Provide the [X, Y] coordinate of the cell's center where the given text is located.  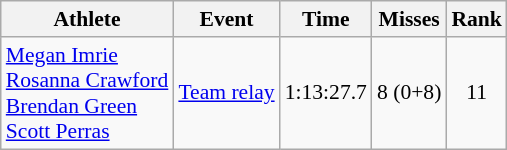
8 (0+8) [409, 93]
11 [476, 93]
Time [326, 19]
Rank [476, 19]
Athlete [88, 19]
Megan ImrieRosanna CrawfordBrendan GreenScott Perras [88, 93]
Team relay [226, 93]
Misses [409, 19]
Event [226, 19]
1:13:27.7 [326, 93]
